Identify which cell holds the provided text, then report its (X, Y) central coordinate. 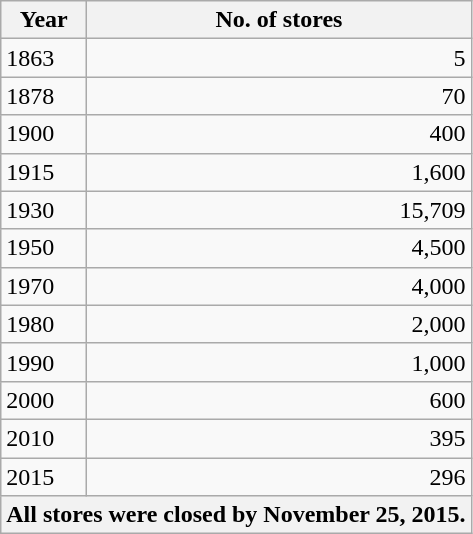
70 (279, 96)
1990 (44, 362)
1980 (44, 324)
1970 (44, 286)
2015 (44, 477)
400 (279, 134)
600 (279, 400)
No. of stores (279, 20)
4,000 (279, 286)
1,000 (279, 362)
1878 (44, 96)
1915 (44, 172)
1930 (44, 210)
1863 (44, 58)
4,500 (279, 248)
296 (279, 477)
1900 (44, 134)
1,600 (279, 172)
395 (279, 438)
5 (279, 58)
Year (44, 20)
2010 (44, 438)
2000 (44, 400)
1950 (44, 248)
2,000 (279, 324)
All stores were closed by November 25, 2015. (236, 515)
15,709 (279, 210)
